Provide the [X, Y] coordinate of the cell's center where the given text is located.  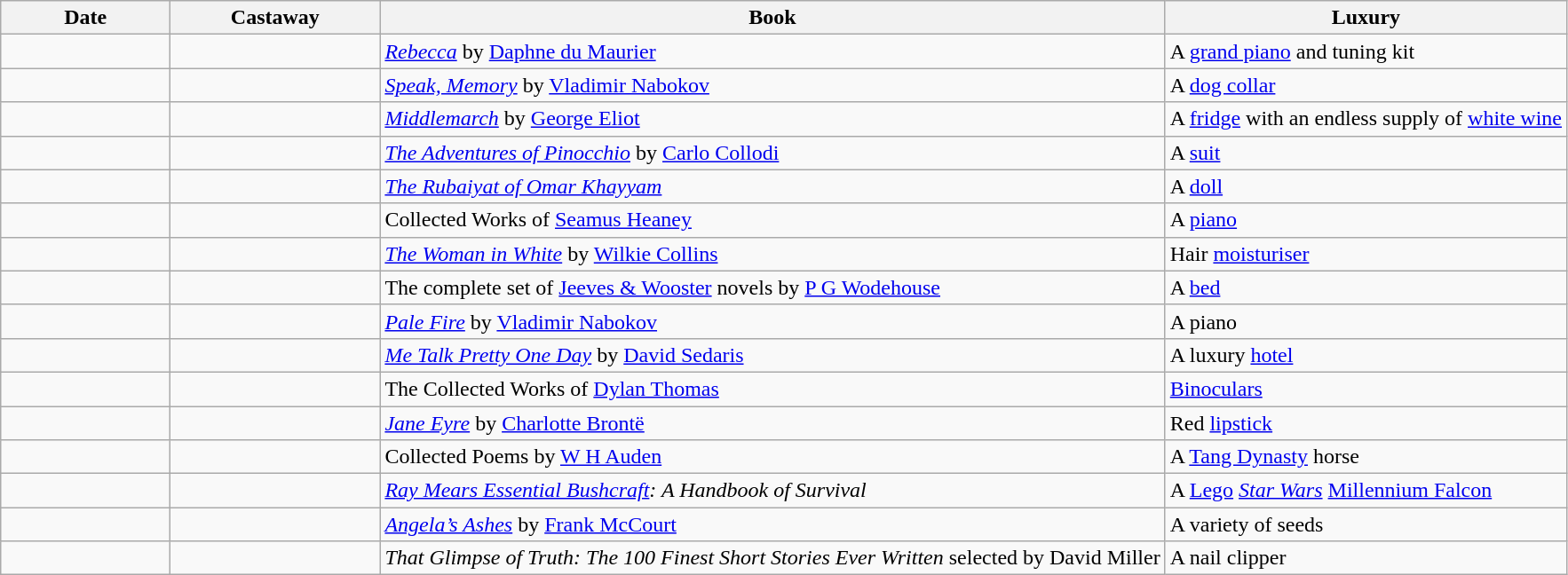
Red lipstick [1366, 423]
A bed [1366, 287]
Binoculars [1366, 389]
A nail clipper [1366, 558]
Pale Fire by Vladimir Nabokov [772, 321]
Collected Poems by W H Auden [772, 457]
Hair moisturiser [1366, 254]
Collected Works of Seamus Heaney [772, 220]
A grand piano and tuning kit [1366, 51]
Castaway [275, 18]
The Adventures of Pinocchio by Carlo Collodi [772, 153]
A Lego Star Wars Millennium Falcon [1366, 491]
Ray Mears Essential Bushcraft: A Handbook of Survival [772, 491]
Book [772, 18]
The Collected Works of Dylan Thomas [772, 389]
Speak, Memory by Vladimir Nabokov [772, 85]
A luxury hotel [1366, 355]
That Glimpse of Truth: The 100 Finest Short Stories Ever Written selected by David Miller [772, 558]
Angela’s Ashes by Frank McCourt [772, 524]
Date [85, 18]
Middlemarch by George Eliot [772, 119]
A suit [1366, 153]
Me Talk Pretty One Day by David Sedaris [772, 355]
A dog collar [1366, 85]
A doll [1366, 186]
A Tang Dynasty horse [1366, 457]
A fridge with an endless supply of white wine [1366, 119]
Jane Eyre by Charlotte Brontë [772, 423]
The Rubaiyat of Omar Khayyam [772, 186]
Rebecca by Daphne du Maurier [772, 51]
A variety of seeds [1366, 524]
The complete set of Jeeves & Wooster novels by P G Wodehouse [772, 287]
Luxury [1366, 18]
The Woman in White by Wilkie Collins [772, 254]
